For the text-containing cell, return its midpoint in (X, Y) coordinate format. 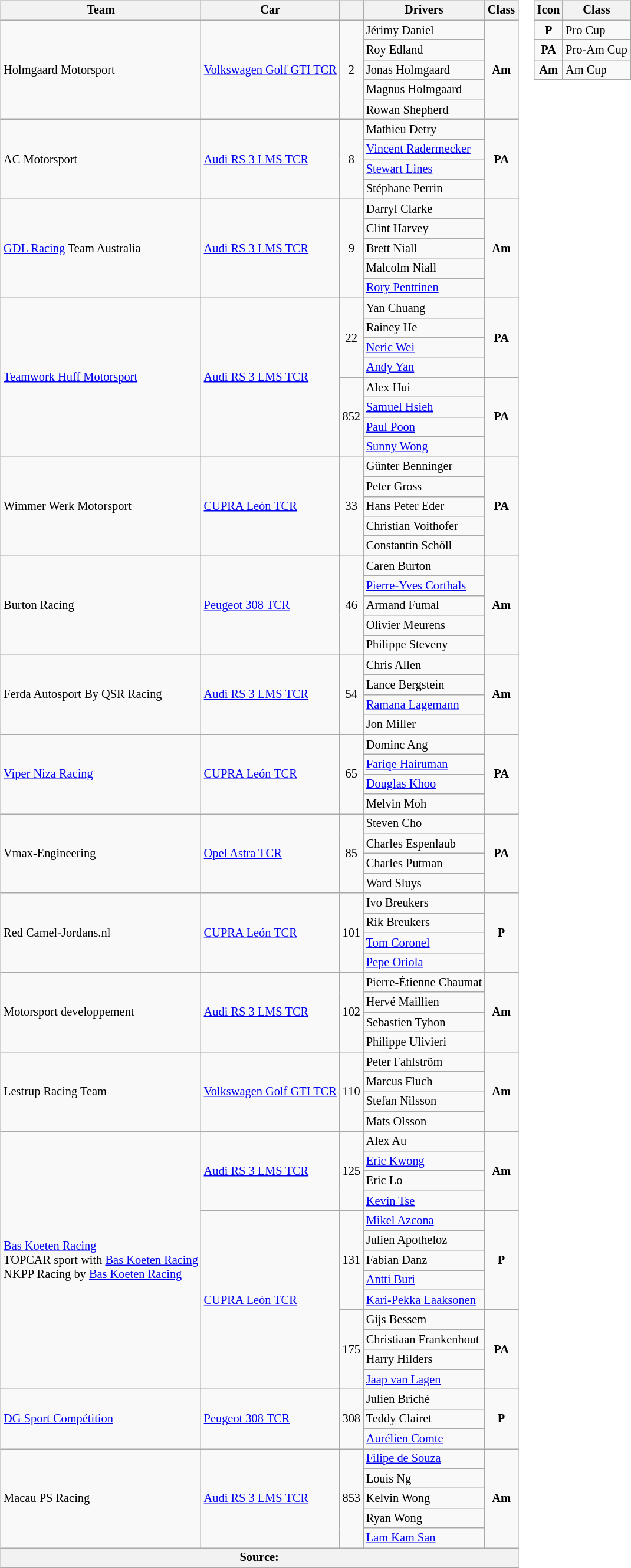
Teddy Clairet (424, 1419)
Hans Peter Eder (424, 506)
Darryl Clarke (424, 209)
Marcus Fluch (424, 1082)
Clint Harvey (424, 229)
Jonas Holmgaard (424, 70)
Rainey He (424, 328)
Andy Yan (424, 367)
Caren Burton (424, 566)
Rory Penttinen (424, 288)
Brett Niall (424, 249)
Charles Putman (424, 864)
Sunny Wong (424, 447)
Günter Benninger (424, 467)
Am Cup (596, 70)
Ryan Wong (424, 1518)
Ivo Breukers (424, 903)
Roy Edland (424, 50)
Philippe Steveny (424, 645)
Drivers (424, 11)
Pro-Am Cup (596, 50)
Holmgaard Motorsport (100, 70)
Mikel Azcona (424, 1221)
Kari-Pekka Laaksonen (424, 1300)
Christian Voithofer (424, 526)
308 (351, 1419)
Tom Coronel (424, 943)
Pro Cup (596, 30)
Rik Breukers (424, 923)
Ward Sluys (424, 884)
Eric Lo (424, 1181)
Fabian Danz (424, 1260)
Peter Gross (424, 486)
Stewart Lines (424, 169)
Stefan Nilsson (424, 1102)
Eric Kwong (424, 1161)
Opel Astra TCR (270, 854)
Charles Espenlaub (424, 844)
33 (351, 506)
Burton Racing (100, 605)
175 (351, 1350)
Stéphane Perrin (424, 189)
Paul Poon (424, 427)
Wimmer Werk Motorsport (100, 506)
Icon (548, 11)
Yan Chuang (424, 308)
Louis Ng (424, 1478)
Motorsport developpement (100, 1013)
GDL Racing Team Australia (100, 248)
Jon Miller (424, 724)
Vincent Radermecker (424, 149)
Douglas Khoo (424, 784)
Mats Olsson (424, 1121)
Kevin Tse (424, 1201)
Alex Au (424, 1141)
Source: (259, 1558)
Jaap van Lagen (424, 1379)
Alex Hui (424, 387)
Malcolm Niall (424, 268)
Red Camel-Jordans.nl (100, 933)
Vmax-Engineering (100, 854)
853 (351, 1498)
Car (270, 11)
Steven Cho (424, 824)
Christiaan Frankenhout (424, 1340)
8 (351, 159)
2 (351, 70)
Olivier Meurens (424, 625)
Filipe de Souza (424, 1459)
Mathieu Detry (424, 130)
Rowan Shepherd (424, 110)
Julien Apotheloz (424, 1240)
Teamwork Huff Motorsport (100, 377)
125 (351, 1171)
Pepe Oriola (424, 963)
Lance Bergstein (424, 685)
Bas Koeten Racing TOPCAR sport with Bas Koeten Racing NKPP Racing by Bas Koeten Racing (100, 1260)
Hervé Maillien (424, 1002)
22 (351, 337)
Gijs Bessem (424, 1320)
DG Sport Compétition (100, 1419)
Lam Kam San (424, 1538)
Dominc Ang (424, 745)
Ramana Lagemann (424, 705)
Pierre-Yves Corthals (424, 586)
131 (351, 1260)
Ferda Autosport By QSR Racing (100, 694)
9 (351, 248)
Sebastien Tyhon (424, 1022)
Armand Fumal (424, 605)
AC Motorsport (100, 159)
46 (351, 605)
101 (351, 933)
Macau PS Racing (100, 1498)
852 (351, 417)
Lestrup Racing Team (100, 1092)
110 (351, 1092)
Peter Fahlström (424, 1062)
Jérimy Daniel (424, 30)
Pierre-Étienne Chaumat (424, 983)
Melvin Moh (424, 804)
102 (351, 1013)
Harry Hilders (424, 1359)
54 (351, 694)
Chris Allen (424, 665)
Constantin Schöll (424, 546)
65 (351, 775)
Team (100, 11)
Neric Wei (424, 348)
85 (351, 854)
Magnus Holmgaard (424, 90)
Philippe Ulivieri (424, 1042)
Kelvin Wong (424, 1498)
Julien Briché (424, 1399)
Aurélien Comte (424, 1439)
Samuel Hsieh (424, 407)
Viper Niza Racing (100, 775)
Antti Buri (424, 1280)
Fariqe Hairuman (424, 765)
